For the text-containing cell, return its midpoint in (x, y) coordinate format. 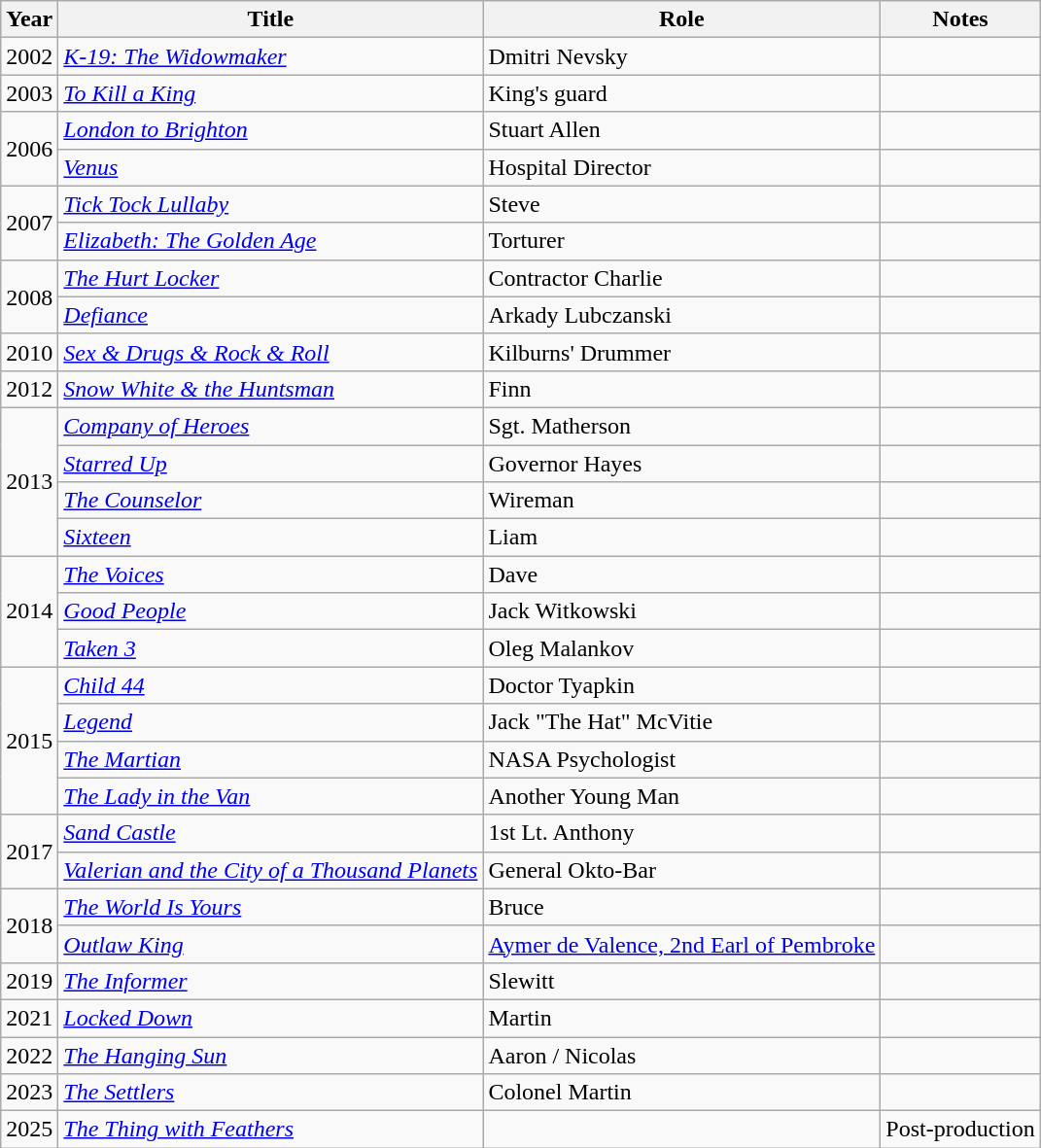
2025 (29, 1130)
Taken 3 (270, 648)
Dmitri Nevsky (682, 56)
1st Lt. Anthony (682, 833)
Child 44 (270, 685)
2006 (29, 149)
The Lady in the Van (270, 796)
Wireman (682, 501)
Bruce (682, 907)
Sixteen (270, 538)
2003 (29, 93)
Jack "The Hat" McVitie (682, 722)
The Martian (270, 759)
Stuart Allen (682, 130)
Post-production (960, 1130)
Good People (270, 611)
2007 (29, 223)
Aaron / Nicolas (682, 1055)
Steve (682, 204)
The Hanging Sun (270, 1055)
NASA Psychologist (682, 759)
Title (270, 19)
Defiance (270, 315)
Oleg Malankov (682, 648)
Sgt. Matherson (682, 426)
The Voices (270, 574)
Hospital Director (682, 167)
Another Young Man (682, 796)
The Informer (270, 981)
Sand Castle (270, 833)
2018 (29, 925)
Venus (270, 167)
The Counselor (270, 501)
Legend (270, 722)
Year (29, 19)
Dave (682, 574)
Martin (682, 1018)
Doctor Tyapkin (682, 685)
Elizabeth: The Golden Age (270, 241)
Kilburns' Drummer (682, 352)
2023 (29, 1093)
2019 (29, 981)
2008 (29, 296)
2013 (29, 481)
Notes (960, 19)
To Kill a King (270, 93)
Jack Witkowski (682, 611)
Snow White & the Huntsman (270, 389)
Aymer de Valence, 2nd Earl of Pembroke (682, 944)
2010 (29, 352)
Valerian and the City of a Thousand Planets (270, 870)
Role (682, 19)
K-19: The Widowmaker (270, 56)
2017 (29, 852)
Governor Hayes (682, 464)
Locked Down (270, 1018)
General Okto-Bar (682, 870)
The Thing with Feathers (270, 1130)
Contractor Charlie (682, 278)
2014 (29, 611)
2002 (29, 56)
Torturer (682, 241)
Sex & Drugs & Rock & Roll (270, 352)
Arkady Lubczanski (682, 315)
2012 (29, 389)
Outlaw King (270, 944)
The World Is Yours (270, 907)
Colonel Martin (682, 1093)
2021 (29, 1018)
Company of Heroes (270, 426)
London to Brighton (270, 130)
Liam (682, 538)
Starred Up (270, 464)
Tick Tock Lullaby (270, 204)
Slewitt (682, 981)
2022 (29, 1055)
The Settlers (270, 1093)
The Hurt Locker (270, 278)
2015 (29, 741)
Finn (682, 389)
King's guard (682, 93)
